Return the (X, Y) coordinate for the center point of the cell that contains the specified text.  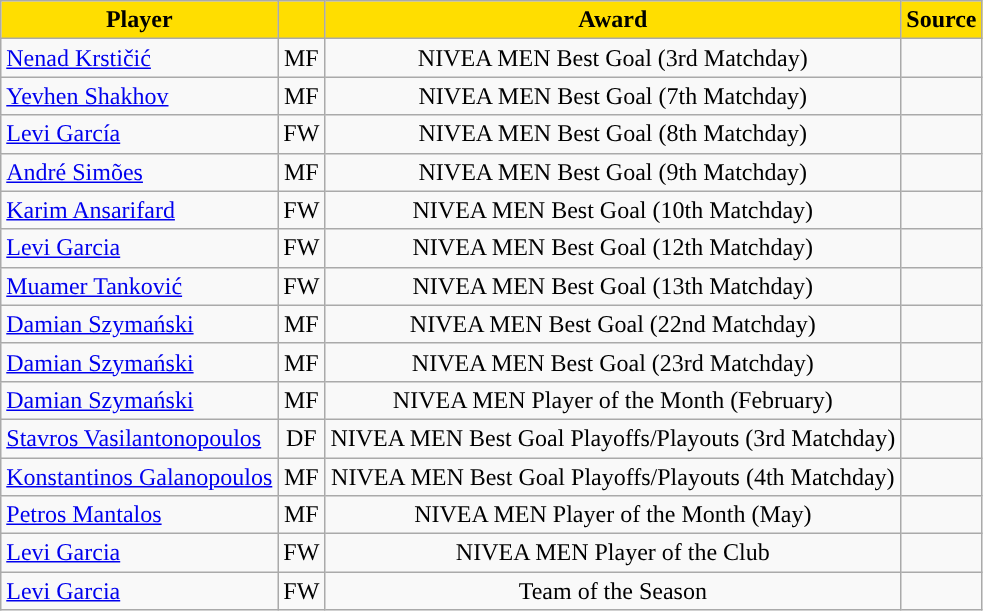
NIVEA MEN Best Goal (8th Matchday) (613, 134)
Konstantinos Galanopoulos (140, 477)
Muamer Tanković (140, 286)
NIVEA MEN Player of the Club (613, 553)
Karim Ansarifard (140, 210)
NIVEA MEN Best Goal Playoffs/Playouts (4th Matchday) (613, 477)
NIVEA MEN Best Goal (3rd Matchday) (613, 58)
NIVEA MEN Best Goal (12th Matchday) (613, 248)
André Simões (140, 172)
Yevhen Shakhov (140, 96)
NIVEA MEN Player of the Month (May) (613, 515)
NIVEA MEN Best Goal Playoffs/Playouts (3rd Matchday) (613, 438)
NIVEA MEN Best Goal (9th Matchday) (613, 172)
NIVEA MEN Best Goal (23rd Matchday) (613, 362)
DF (302, 438)
Petros Mantalos (140, 515)
Team of the Season (613, 591)
NIVEA MEN Best Goal (22nd Matchday) (613, 324)
Levi García (140, 134)
Source (942, 20)
NIVEA MEN Player of the Month (February) (613, 400)
NIVEA MEN Best Goal (7th Matchday) (613, 96)
Stavros Vasilantonopoulos (140, 438)
NIVEA MEN Best Goal (13th Matchday) (613, 286)
Nenad Krstičić (140, 58)
Award (613, 20)
NIVEA MEN Best Goal (10th Matchday) (613, 210)
Player (140, 20)
